Locate the cell with the specified text and output its (x, y) center coordinate. 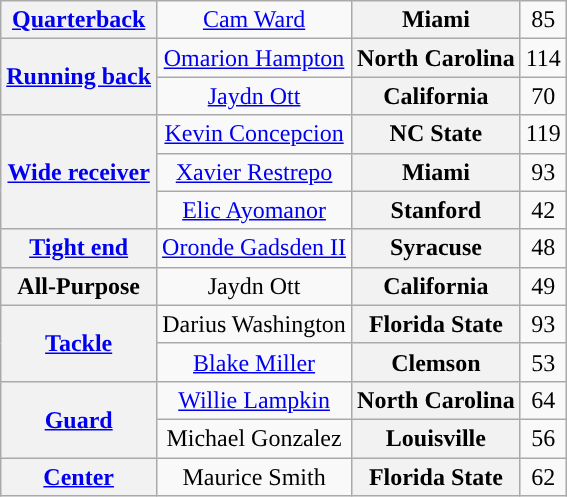
70 (543, 96)
All-Purpose (79, 286)
53 (543, 362)
Louisville (436, 438)
49 (543, 286)
Running back (79, 77)
42 (543, 210)
Maurice Smith (254, 477)
62 (543, 477)
Wide receiver (79, 172)
Oronde Gadsden II (254, 248)
Tight end (79, 248)
Omarion Hampton (254, 58)
NC State (436, 134)
Darius Washington (254, 324)
48 (543, 248)
56 (543, 438)
Elic Ayomanor (254, 210)
Michael Gonzalez (254, 438)
Kevin Concepcion (254, 134)
114 (543, 58)
85 (543, 20)
Clemson (436, 362)
Stanford (436, 210)
Syracuse (436, 248)
Willie Lampkin (254, 400)
Cam Ward (254, 20)
64 (543, 400)
Blake Miller (254, 362)
Guard (79, 419)
Center (79, 477)
Tackle (79, 343)
Quarterback (79, 20)
119 (543, 134)
Xavier Restrepo (254, 172)
